Return [x, y] of the center of cell containing provided text 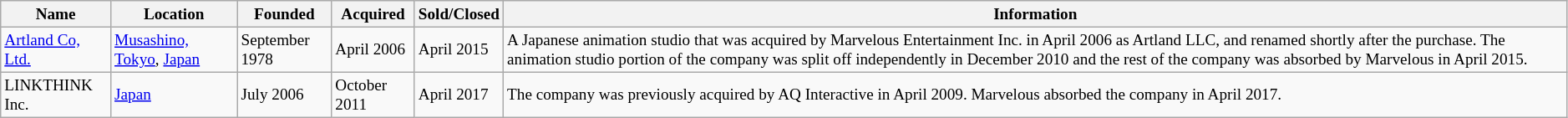
October 2011 [373, 95]
Acquired [373, 14]
Musashino, Tokyo, Japan [174, 49]
Sold/Closed [459, 14]
Japan [174, 95]
The company was previously acquired by AQ Interactive in April 2009. Marvelous absorbed the company in April 2017. [1035, 95]
Artland Co, Ltd. [56, 49]
April 2017 [459, 95]
April 2006 [373, 49]
Name [56, 14]
Location [174, 14]
Founded [284, 14]
April 2015 [459, 49]
Information [1035, 14]
LINKTHINK Inc. [56, 95]
July 2006 [284, 95]
September 1978 [284, 49]
